Output the (X, Y) coordinate of the center of the cell containing the given text.  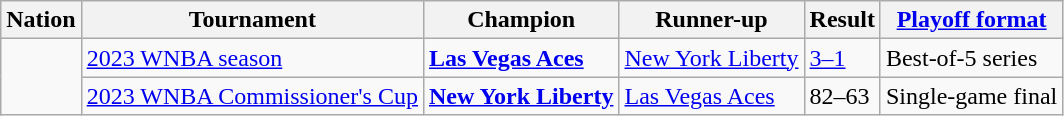
Result (842, 20)
2023 WNBA Commissioner's Cup (252, 96)
2023 WNBA season (252, 58)
Nation (41, 20)
Tournament (252, 20)
82–63 (842, 96)
Champion (520, 20)
3–1 (842, 58)
Best-of-5 series (971, 58)
Playoff format (971, 20)
Runner-up (712, 20)
Single-game final (971, 96)
